Pinpoint the cell where the given text exists, returning its [X, Y] midpoint coordinate. 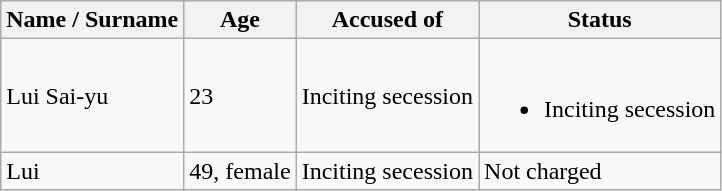
49, female [240, 171]
Status [600, 20]
Lui Sai-yu [92, 96]
23 [240, 96]
Age [240, 20]
Lui [92, 171]
Name / Surname [92, 20]
Accused of [387, 20]
Not charged [600, 171]
